Search for the cell housing the specified text and yield its [X, Y] center coordinate. 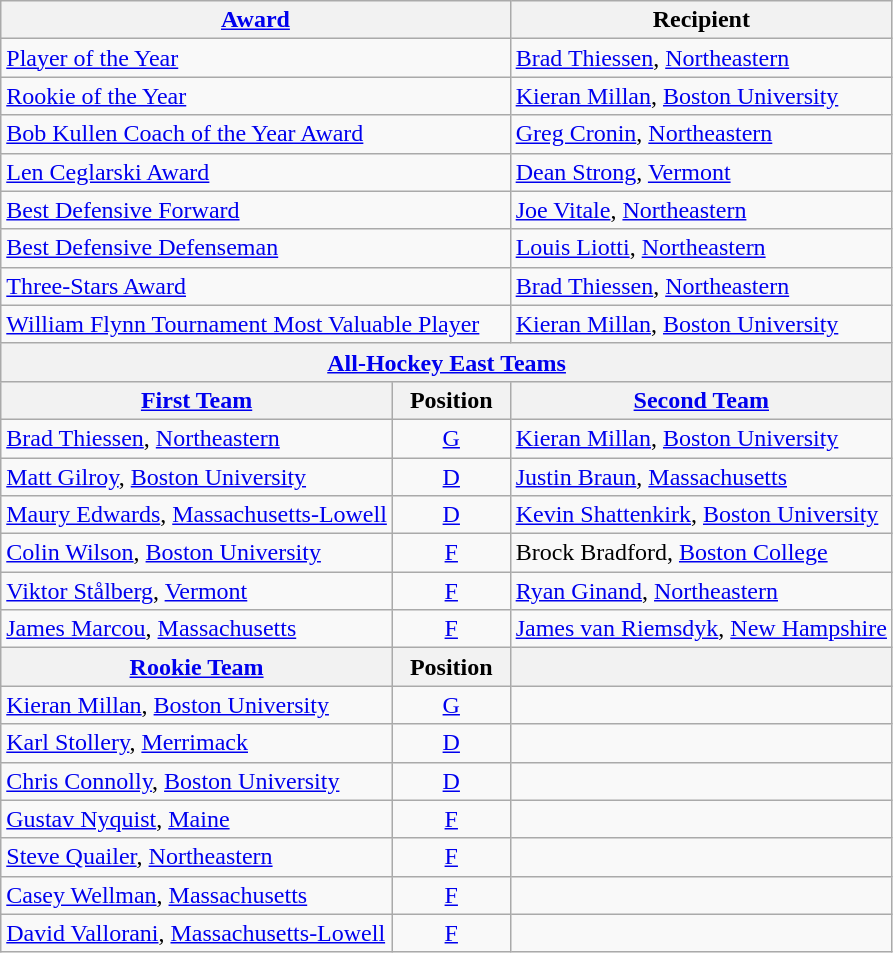
Rookie of the Year [256, 96]
Gustav Nyquist, Maine [197, 819]
William Flynn Tournament Most Valuable Player [256, 324]
Chris Connolly, Boston University [197, 781]
Louis Liotti, Northeastern [701, 248]
Brock Bradford, Boston College [701, 553]
Ryan Ginand, Northeastern [701, 591]
David Vallorani, Massachusetts-Lowell [197, 933]
Viktor Stålberg, Vermont [197, 591]
Award [256, 20]
Karl Stollery, Merrimack [197, 743]
James van Riemsdyk, New Hampshire [701, 629]
Best Defensive Forward [256, 210]
Len Ceglarski Award [256, 172]
Justin Braun, Massachusetts [701, 477]
Recipient [701, 20]
Bob Kullen Coach of the Year Award [256, 134]
Maury Edwards, Massachusetts-Lowell [197, 515]
Greg Cronin, Northeastern [701, 134]
James Marcou, Massachusetts [197, 629]
Best Defensive Defenseman [256, 248]
Matt Gilroy, Boston University [197, 477]
Dean Strong, Vermont [701, 172]
First Team [197, 400]
Steve Quailer, Northeastern [197, 857]
Casey Wellman, Massachusetts [197, 895]
Colin Wilson, Boston University [197, 553]
Player of the Year [256, 58]
Three-Stars Award [256, 286]
Second Team [701, 400]
All-Hockey East Teams [447, 362]
Joe Vitale, Northeastern [701, 210]
Rookie Team [197, 667]
Kevin Shattenkirk, Boston University [701, 515]
